Return (x, y) of the center of cell containing provided text 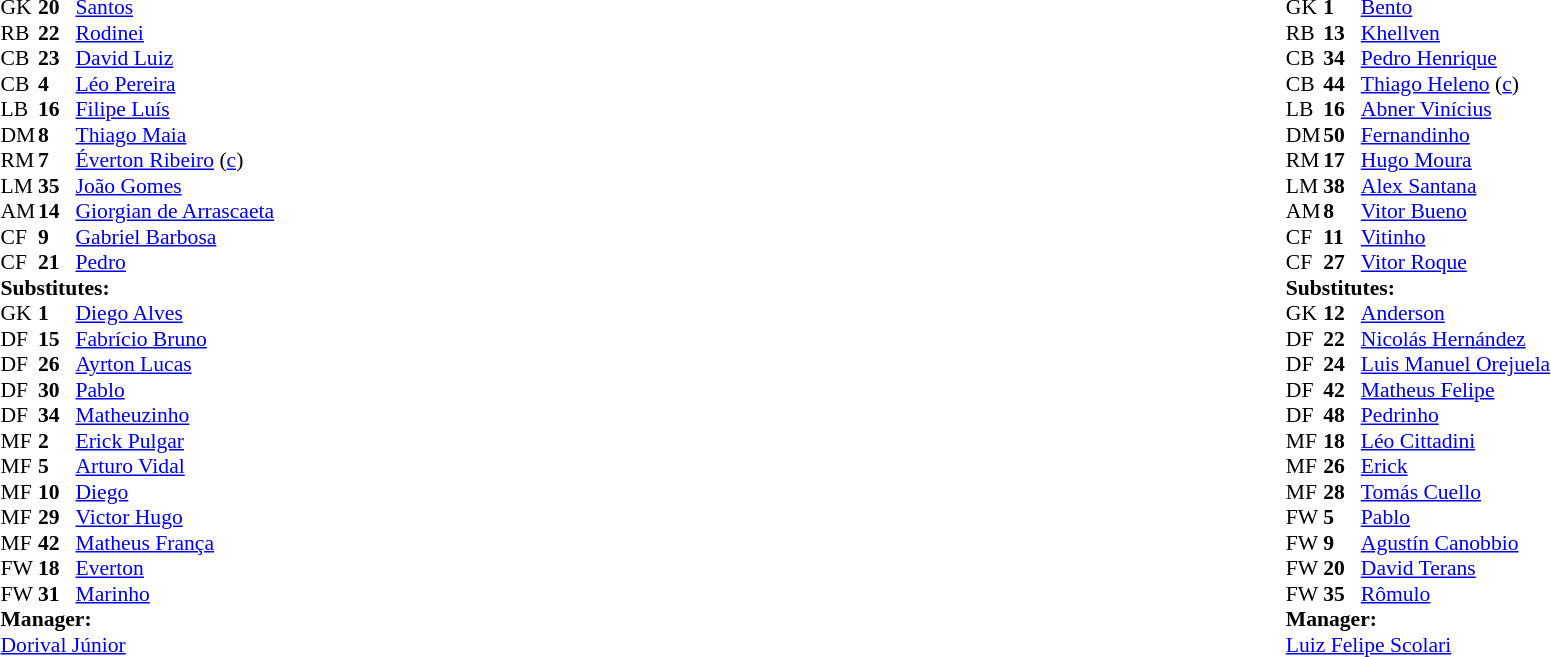
Pedro Henrique (1456, 59)
48 (1342, 415)
27 (1342, 263)
Thiago Heleno (c) (1456, 84)
Luis Manuel Orejuela (1456, 365)
12 (1342, 313)
21 (57, 263)
Matheuzinho (176, 415)
44 (1342, 84)
Matheus França (176, 543)
10 (57, 492)
Rômulo (1456, 594)
29 (57, 517)
Giorgian de Arrascaeta (176, 211)
7 (57, 161)
Victor Hugo (176, 517)
24 (1342, 365)
20 (1342, 569)
1 (57, 313)
Arturo Vidal (176, 467)
Léo Pereira (176, 84)
31 (57, 594)
Éverton Ribeiro (c) (176, 161)
David Luiz (176, 59)
14 (57, 211)
Khellven (1456, 33)
2 (57, 441)
15 (57, 339)
Thiago Maia (176, 135)
23 (57, 59)
Anderson (1456, 313)
Erick Pulgar (176, 441)
4 (57, 84)
38 (1342, 186)
Nicolás Hernández (1456, 339)
13 (1342, 33)
Erick (1456, 467)
Léo Cittadini (1456, 441)
Diego (176, 492)
Fernandinho (1456, 135)
28 (1342, 492)
Diego Alves (176, 313)
Rodinei (176, 33)
Pedro (176, 263)
Matheus Felipe (1456, 390)
Gabriel Barbosa (176, 237)
Pedrinho (1456, 415)
11 (1342, 237)
Alex Santana (1456, 186)
Vitor Bueno (1456, 211)
Tomás Cuello (1456, 492)
Fabrício Bruno (176, 339)
50 (1342, 135)
30 (57, 390)
David Terans (1456, 569)
Vitor Roque (1456, 263)
Everton (176, 569)
Hugo Moura (1456, 161)
Filipe Luís (176, 109)
Abner Vinícius (1456, 109)
Ayrton Lucas (176, 365)
Marinho (176, 594)
Vitinho (1456, 237)
Agustín Canobbio (1456, 543)
17 (1342, 161)
João Gomes (176, 186)
